Determine the [x, y] coordinate at the center of the cell enclosing the given text.  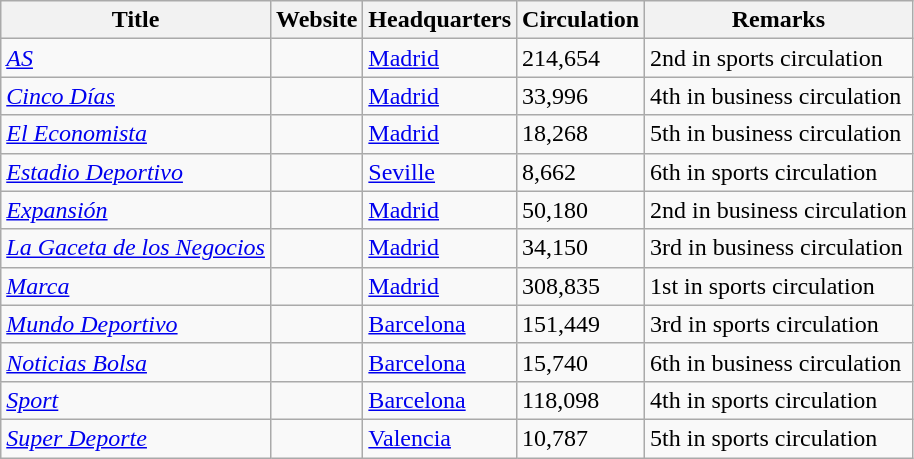
Remarks [779, 20]
308,835 [581, 286]
Sport [136, 400]
Valencia [440, 438]
La Gaceta de los Negocios [136, 248]
33,996 [581, 96]
18,268 [581, 134]
118,098 [581, 400]
34,150 [581, 248]
Headquarters [440, 20]
10,787 [581, 438]
151,449 [581, 324]
AS [136, 58]
El Economista [136, 134]
3rd in sports circulation [779, 324]
3rd in business circulation [779, 248]
Mundo Deportivo [136, 324]
5th in business circulation [779, 134]
4th in sports circulation [779, 400]
6th in sports circulation [779, 172]
50,180 [581, 210]
5th in sports circulation [779, 438]
Noticias Bolsa [136, 362]
Super Deporte [136, 438]
Website [316, 20]
4th in business circulation [779, 96]
214,654 [581, 58]
2nd in business circulation [779, 210]
6th in business circulation [779, 362]
8,662 [581, 172]
Marca [136, 286]
1st in sports circulation [779, 286]
Circulation [581, 20]
Cinco Días [136, 96]
2nd in sports circulation [779, 58]
15,740 [581, 362]
Seville [440, 172]
Estadio Deportivo [136, 172]
Title [136, 20]
Expansión [136, 210]
